Provide the [X, Y] coordinate of the cell's center where the given text is located.  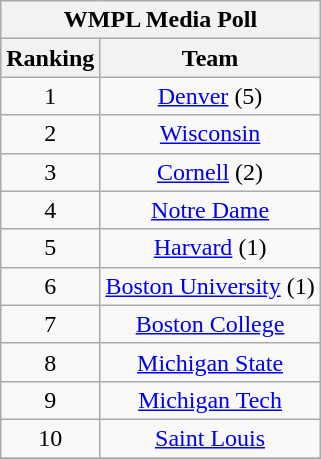
Michigan State [210, 362]
5 [50, 248]
Team [210, 58]
10 [50, 438]
WMPL Media Poll [161, 20]
1 [50, 96]
Notre Dame [210, 210]
9 [50, 400]
Wisconsin [210, 134]
8 [50, 362]
2 [50, 134]
Denver (5) [210, 96]
Harvard (1) [210, 248]
6 [50, 286]
Cornell (2) [210, 172]
Boston University (1) [210, 286]
Michigan Tech [210, 400]
Saint Louis [210, 438]
7 [50, 324]
Ranking [50, 58]
4 [50, 210]
3 [50, 172]
Boston College [210, 324]
